Search for the cell housing the specified text and yield its (X, Y) center coordinate. 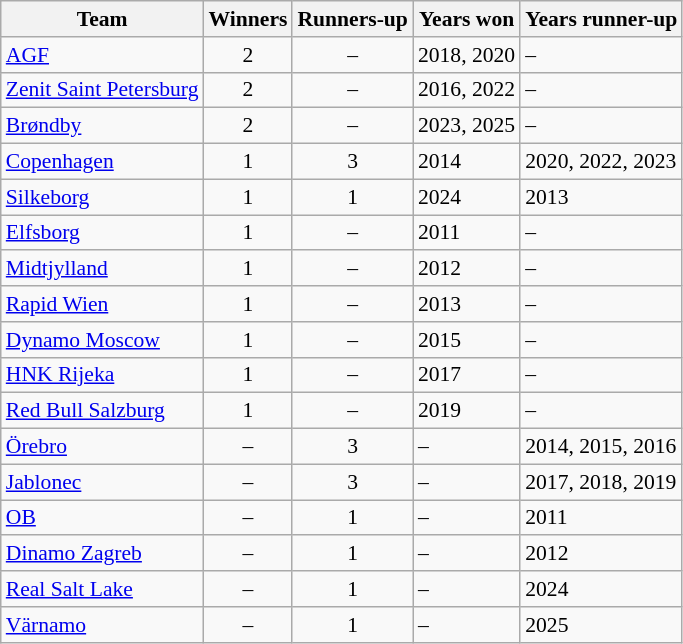
Midtjylland (102, 269)
Rapid Wien (102, 304)
Team (102, 19)
Real Salt Lake (102, 589)
HNK Rijeka (102, 375)
2025 (601, 625)
Red Bull Salzburg (102, 411)
Dynamo Moscow (102, 340)
Jablonec (102, 482)
AGF (102, 55)
Värnamo (102, 625)
2014 (466, 162)
2019 (466, 411)
2017 (466, 375)
2015 (466, 340)
Copenhagen (102, 162)
Örebro (102, 447)
Years runner-up (601, 19)
Elfsborg (102, 233)
2017, 2018, 2019 (601, 482)
Silkeborg (102, 197)
Brøndby (102, 126)
2023, 2025 (466, 126)
2016, 2022 (466, 90)
OB (102, 518)
2018, 2020 (466, 55)
Runners-up (352, 19)
Dinamo Zagreb (102, 554)
2020, 2022, 2023 (601, 162)
Winners (248, 19)
2014, 2015, 2016 (601, 447)
Zenit Saint Petersburg (102, 90)
Years won (466, 19)
